For the text-containing cell, return its midpoint in (X, Y) coordinate format. 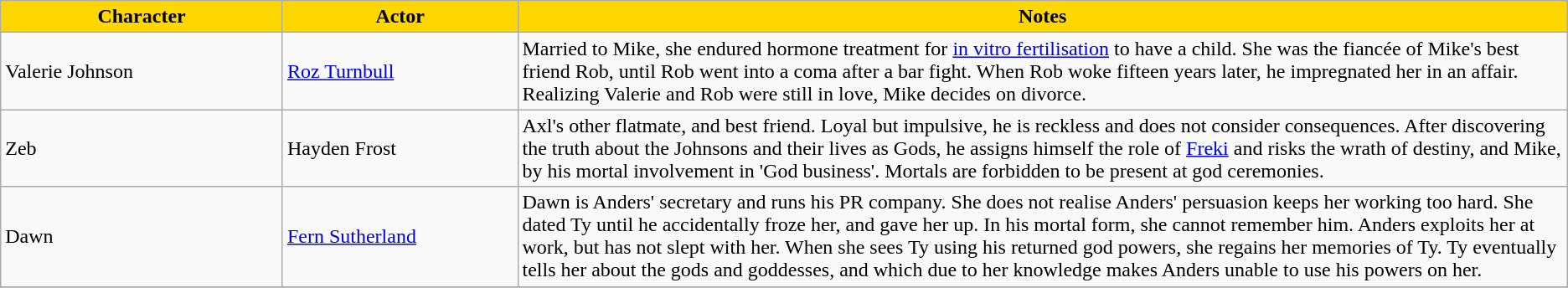
Zeb (142, 148)
Notes (1042, 17)
Fern Sutherland (400, 236)
Hayden Frost (400, 148)
Valerie Johnson (142, 71)
Dawn (142, 236)
Roz Turnbull (400, 71)
Actor (400, 17)
Character (142, 17)
